Provide the (x, y) coordinate of the cell's center where the given text is located.  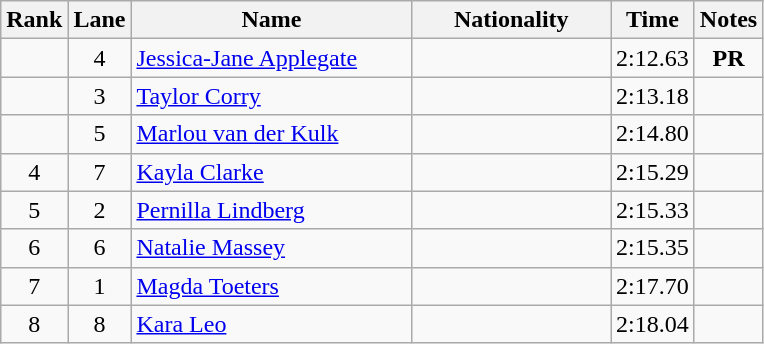
2:12.63 (653, 58)
Lane (100, 20)
Magda Toeters (272, 286)
PR (728, 58)
Name (272, 20)
2:18.04 (653, 324)
Time (653, 20)
2:14.80 (653, 134)
3 (100, 96)
Notes (728, 20)
2:15.29 (653, 172)
2:17.70 (653, 286)
Jessica-Jane Applegate (272, 58)
Rank (34, 20)
Kayla Clarke (272, 172)
2:15.35 (653, 248)
Pernilla Lindberg (272, 210)
1 (100, 286)
2 (100, 210)
Kara Leo (272, 324)
2:13.18 (653, 96)
Taylor Corry (272, 96)
Marlou van der Kulk (272, 134)
Nationality (512, 20)
2:15.33 (653, 210)
Natalie Massey (272, 248)
